Identify which cell holds the provided text, then report its (x, y) central coordinate. 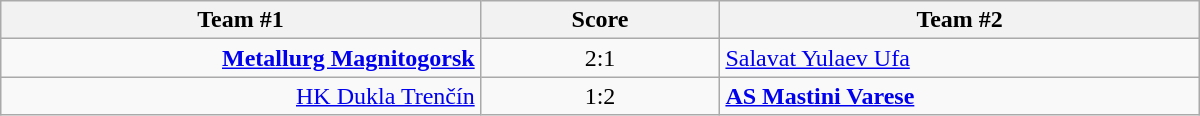
Metallurg Magnitogorsk (240, 58)
Score (600, 20)
Team #2 (960, 20)
2:1 (600, 58)
1:2 (600, 96)
HK Dukla Trenčín (240, 96)
Team #1 (240, 20)
Salavat Yulaev Ufa (960, 58)
AS Mastini Varese (960, 96)
